Locate the cell with the specified text and output its [X, Y] center coordinate. 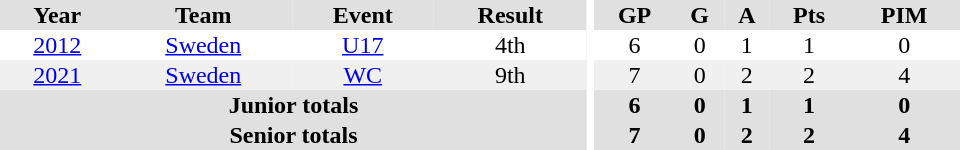
A [747, 15]
9th [511, 75]
Team [204, 15]
Event [363, 15]
WC [363, 75]
Senior totals [294, 135]
Pts [810, 15]
2012 [58, 45]
Year [58, 15]
4th [511, 45]
GP [635, 15]
U17 [363, 45]
Junior totals [294, 105]
G [700, 15]
Result [511, 15]
PIM [904, 15]
2021 [58, 75]
